Output the [x, y] coordinate of the center of the cell containing the given text.  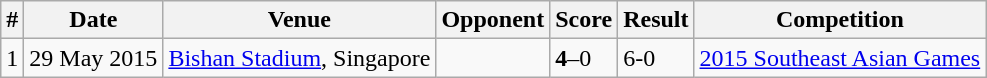
Competition [840, 20]
6-0 [656, 58]
Opponent [493, 20]
Venue [300, 20]
2015 Southeast Asian Games [840, 58]
1 [12, 58]
Result [656, 20]
Date [94, 20]
# [12, 20]
4–0 [584, 58]
Bishan Stadium, Singapore [300, 58]
29 May 2015 [94, 58]
Score [584, 20]
